Determine the (x, y) coordinate at the center of the cell enclosing the given text.  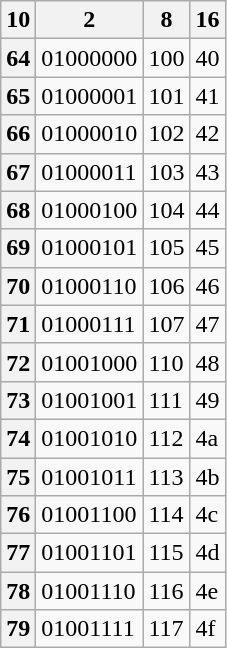
4c (208, 515)
107 (166, 324)
01000000 (90, 58)
01001101 (90, 553)
16 (208, 20)
01000110 (90, 286)
113 (166, 477)
116 (166, 591)
115 (166, 553)
103 (166, 172)
71 (18, 324)
46 (208, 286)
01001100 (90, 515)
01001000 (90, 362)
01000101 (90, 248)
4a (208, 438)
42 (208, 134)
43 (208, 172)
75 (18, 477)
01001011 (90, 477)
112 (166, 438)
69 (18, 248)
68 (18, 210)
01001010 (90, 438)
8 (166, 20)
2 (90, 20)
45 (208, 248)
47 (208, 324)
64 (18, 58)
48 (208, 362)
117 (166, 629)
44 (208, 210)
73 (18, 400)
110 (166, 362)
76 (18, 515)
100 (166, 58)
77 (18, 553)
01000010 (90, 134)
4e (208, 591)
10 (18, 20)
01000100 (90, 210)
106 (166, 286)
111 (166, 400)
01000001 (90, 96)
104 (166, 210)
4d (208, 553)
114 (166, 515)
67 (18, 172)
78 (18, 591)
01000111 (90, 324)
41 (208, 96)
101 (166, 96)
40 (208, 58)
65 (18, 96)
4b (208, 477)
74 (18, 438)
01001111 (90, 629)
102 (166, 134)
4f (208, 629)
66 (18, 134)
70 (18, 286)
01000011 (90, 172)
01001110 (90, 591)
01001001 (90, 400)
105 (166, 248)
72 (18, 362)
49 (208, 400)
79 (18, 629)
